Search for the cell housing the specified text and yield its [x, y] center coordinate. 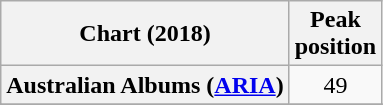
Australian Albums (ARIA) [145, 85]
Peak position [335, 34]
Chart (2018) [145, 34]
49 [335, 85]
